For the text-containing cell, return its midpoint in (x, y) coordinate format. 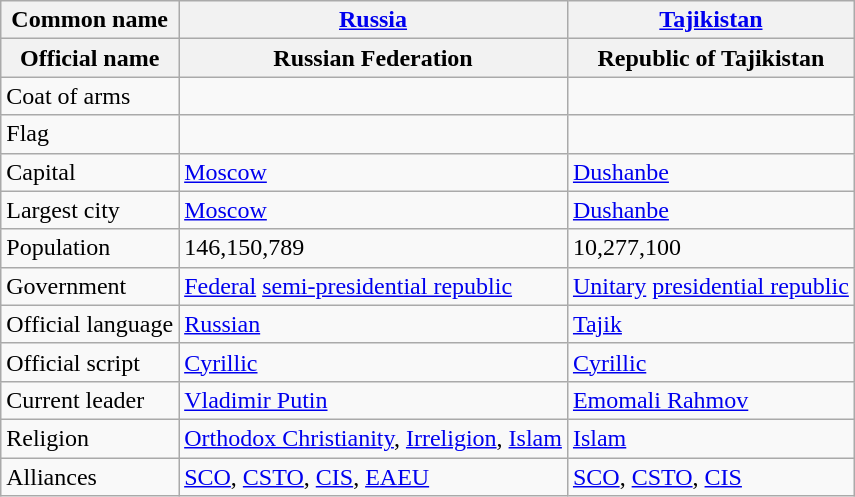
Government (90, 286)
Coat of arms (90, 96)
Capital (90, 172)
Flag (90, 134)
Republic of Tajikistan (710, 58)
10,277,100 (710, 248)
Orthodox Christianity, Irreligion, Islam (374, 438)
Official name (90, 58)
Russia (374, 20)
146,150,789 (374, 248)
Largest city (90, 210)
Russian (374, 324)
Russian Federation (374, 58)
SCO, CSTO, CIS, EAEU (374, 477)
Vladimir Putin (374, 400)
Common name (90, 20)
Alliances (90, 477)
Religion (90, 438)
Emomali Rahmov (710, 400)
Federal semi-presidential republic (374, 286)
Tajikistan (710, 20)
Islam (710, 438)
Unitary presidential republic (710, 286)
Official script (90, 362)
Official language (90, 324)
Population (90, 248)
Current leader (90, 400)
Tajik (710, 324)
SCO, CSTO, CIS (710, 477)
